Search for the cell housing the specified text and yield its (x, y) center coordinate. 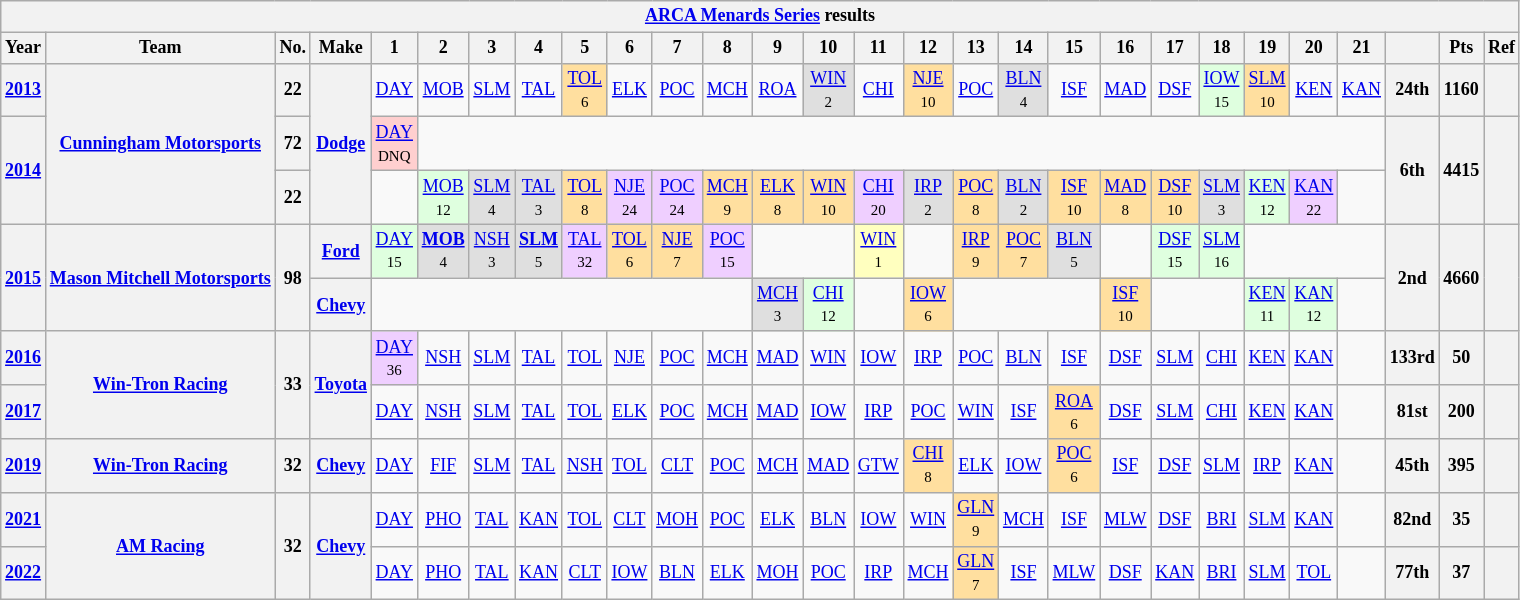
POC8 (976, 197)
MAD8 (1126, 197)
TAL3 (539, 197)
19 (1267, 48)
KAN22 (1314, 197)
ELK8 (778, 197)
BLN2 (1024, 197)
Team (160, 48)
33 (292, 384)
No. (292, 48)
10 (828, 48)
DAY36 (394, 358)
CHI12 (828, 305)
CHI8 (928, 466)
WIN1 (879, 251)
MOB (443, 90)
2013 (24, 90)
2022 (24, 573)
SLM4 (492, 197)
Dodge (340, 144)
45th (1412, 466)
MCH3 (778, 305)
POC15 (727, 251)
2019 (24, 466)
Ford (340, 251)
50 (1462, 358)
IOW6 (928, 305)
ROA (778, 90)
14 (1024, 48)
BLN4 (1024, 90)
NJE (630, 358)
KEN11 (1267, 305)
DSF10 (1175, 197)
BLN5 (1074, 251)
Pts (1462, 48)
12 (928, 48)
Toyota (340, 384)
11 (879, 48)
POC24 (678, 197)
DAYDNQ (394, 144)
Year (24, 48)
20 (1314, 48)
NJE10 (928, 90)
GLN7 (976, 573)
IRP2 (928, 197)
SLM3 (1222, 197)
2021 (24, 519)
77th (1412, 573)
2015 (24, 278)
TOL8 (584, 197)
81st (1412, 412)
98 (292, 278)
4415 (1462, 170)
GLN9 (976, 519)
21 (1362, 48)
35 (1462, 519)
395 (1462, 466)
6th (1412, 170)
DAY15 (394, 251)
18 (1222, 48)
KAN12 (1314, 305)
NJE7 (678, 251)
WIN2 (828, 90)
9 (778, 48)
FIF (443, 466)
2nd (1412, 278)
2017 (24, 412)
KEN12 (1267, 197)
NSH3 (492, 251)
5 (584, 48)
IOW15 (1222, 90)
SLM16 (1222, 251)
2 (443, 48)
37 (1462, 573)
82nd (1412, 519)
24th (1412, 90)
IRP9 (976, 251)
6 (630, 48)
MOB4 (443, 251)
AM Racing (160, 546)
POC6 (1074, 466)
17 (1175, 48)
13 (976, 48)
1160 (1462, 90)
WIN10 (828, 197)
8 (727, 48)
CHI20 (879, 197)
7 (678, 48)
2016 (24, 358)
ARCA Menards Series results (760, 16)
Ref (1502, 48)
POC7 (1024, 251)
4660 (1462, 278)
DSF15 (1175, 251)
72 (292, 144)
NJE24 (630, 197)
ROA6 (1074, 412)
4 (539, 48)
1 (394, 48)
MCH9 (727, 197)
3 (492, 48)
GTW (879, 466)
16 (1126, 48)
TAL32 (584, 251)
Mason Mitchell Motorsports (160, 278)
Make (340, 48)
MOB12 (443, 197)
200 (1462, 412)
15 (1074, 48)
133rd (1412, 358)
SLM5 (539, 251)
Cunningham Motorsports (160, 144)
2014 (24, 170)
SLM10 (1267, 90)
